Identify which cell holds the provided text, then report its (X, Y) central coordinate. 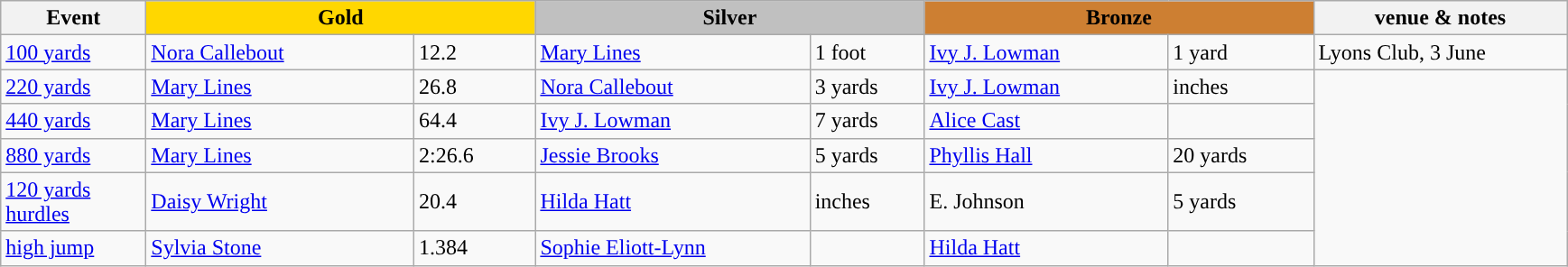
Phyllis Hall (1046, 155)
Lyons Club, 3 June (1441, 52)
E. Johnson (1046, 202)
Gold (341, 18)
100 yards (74, 52)
Jessie Brooks (673, 155)
3 yards (867, 87)
440 yards (74, 121)
Event (74, 18)
Silver (729, 18)
220 yards (74, 87)
20 yards (1240, 155)
Daisy Wright (280, 202)
high jump (74, 248)
2:26.6 (474, 155)
7 yards (867, 121)
64.4 (474, 121)
120 yards hurdles (74, 202)
26.8 (474, 87)
Sylvia Stone (280, 248)
12.2 (474, 52)
Sophie Eliott-Lynn (673, 248)
20.4 (474, 202)
Alice Cast (1046, 121)
venue & notes (1441, 18)
1.384 (474, 248)
880 yards (74, 155)
1 yard (1240, 52)
1 foot (867, 52)
Bronze (1119, 18)
